Detect which cell encompasses the target text, then output its (x, y) center coordinate. 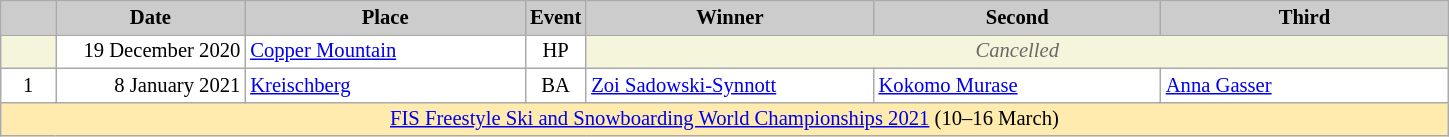
Anna Gasser (1304, 85)
Second (1018, 17)
Winner (730, 17)
Kokomo Murase (1018, 85)
Zoi Sadowski-Synnott (730, 85)
Cancelled (1017, 51)
Kreischberg (385, 85)
Third (1304, 17)
8 January 2021 (151, 85)
BA (556, 85)
1 (28, 85)
HP (556, 51)
Place (385, 17)
Date (151, 17)
Copper Mountain (385, 51)
19 December 2020 (151, 51)
Event (556, 17)
FIS Freestyle Ski and Snowboarding World Championships 2021 (10–16 March) (724, 119)
